Search for the cell housing the specified text and yield its (x, y) center coordinate. 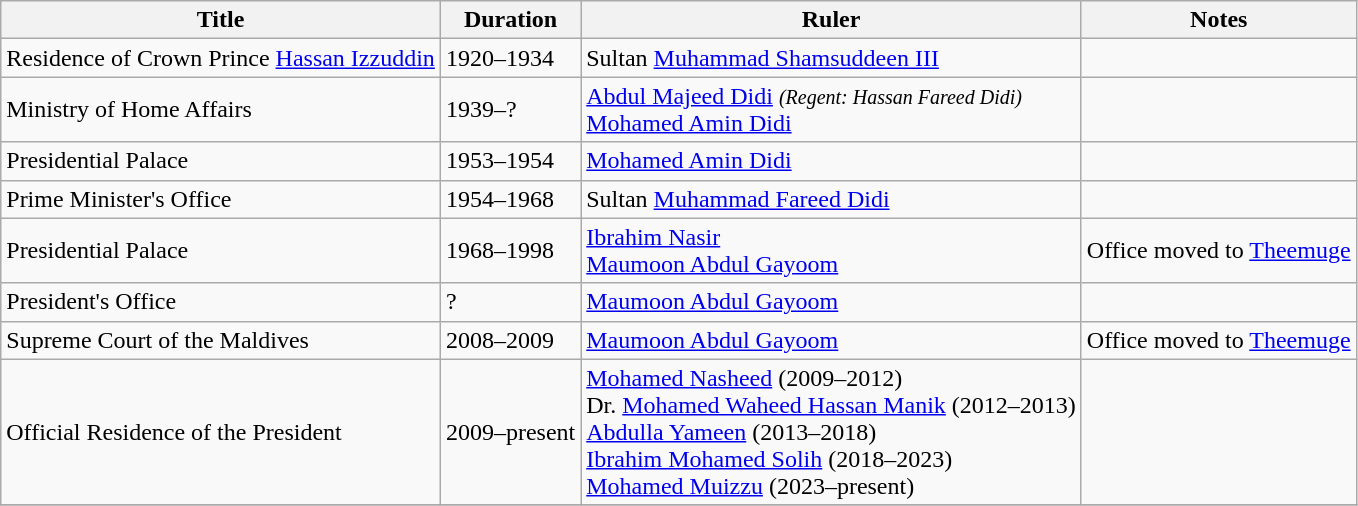
President's Office (221, 302)
Sultan Muhammad Fareed Didi (832, 199)
Title (221, 20)
? (510, 302)
Official Residence of the President (221, 432)
2009–present (510, 432)
1954–1968 (510, 199)
1953–1954 (510, 161)
Ibrahim Nasir Maumoon Abdul Gayoom (832, 250)
Mohamed Amin Didi (832, 161)
Abdul Majeed Didi (Regent: Hassan Fareed Didi) Mohamed Amin Didi (832, 110)
1968–1998 (510, 250)
Notes (1218, 20)
Supreme Court of the Maldives (221, 340)
Duration (510, 20)
1920–1934 (510, 58)
Prime Minister's Office (221, 199)
Ministry of Home Affairs (221, 110)
2008–2009 (510, 340)
1939–? (510, 110)
Sultan Muhammad Shamsuddeen III (832, 58)
Ruler (832, 20)
Residence of Crown Prince Hassan Izzuddin (221, 58)
